For the text-containing cell, return its midpoint in [X, Y] coordinate format. 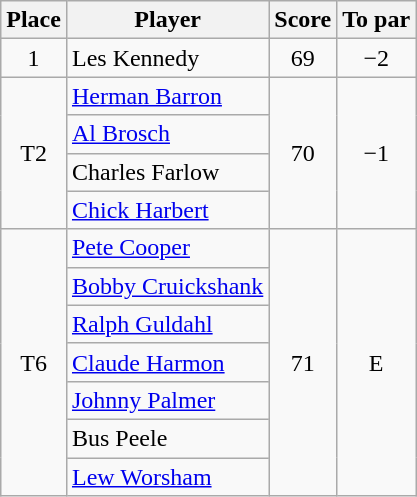
69 [303, 58]
Ralph Guldahl [167, 324]
T6 [34, 362]
Score [303, 20]
Al Brosch [167, 134]
Lew Worsham [167, 477]
Herman Barron [167, 96]
−2 [376, 58]
E [376, 362]
T2 [34, 153]
Bus Peele [167, 438]
71 [303, 362]
Bobby Cruickshank [167, 286]
1 [34, 58]
Chick Harbert [167, 210]
Charles Farlow [167, 172]
−1 [376, 153]
Johnny Palmer [167, 400]
Place [34, 20]
Les Kennedy [167, 58]
Pete Cooper [167, 248]
Player [167, 20]
To par [376, 20]
70 [303, 153]
Claude Harmon [167, 362]
